Capture the cell that displays the provided text and extract its [x, y] central coordinate. 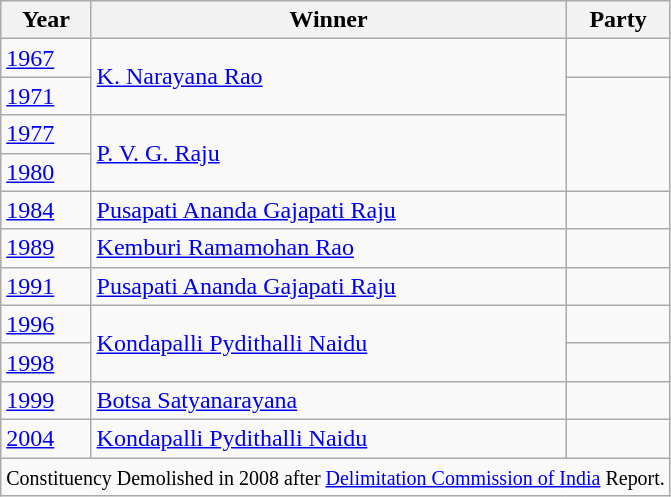
Botsa Satyanarayana [328, 400]
1984 [46, 210]
Party [618, 20]
1996 [46, 324]
P. V. G. Raju [328, 153]
1989 [46, 248]
2004 [46, 438]
1971 [46, 96]
1967 [46, 58]
1980 [46, 172]
1991 [46, 286]
1999 [46, 400]
Winner [328, 20]
1998 [46, 362]
K. Narayana Rao [328, 77]
Kemburi Ramamohan Rao [328, 248]
1977 [46, 134]
Year [46, 20]
Constituency Demolished in 2008 after Delimitation Commission of India Report. [336, 477]
